Provide the [X, Y] coordinate of the cell's center where the given text is located.  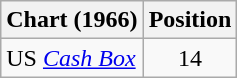
14 [190, 58]
Chart (1966) [72, 20]
Position [190, 20]
US Cash Box [72, 58]
